Search for the cell housing the specified text and yield its (X, Y) center coordinate. 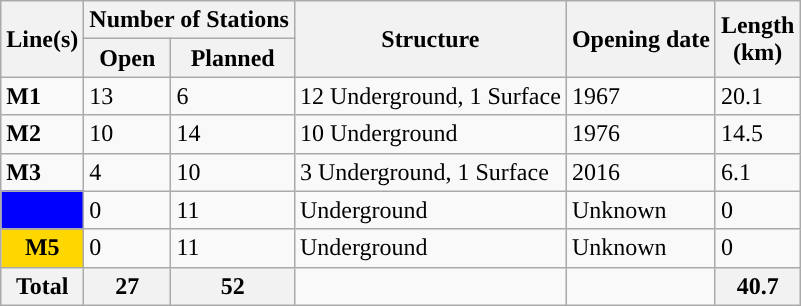
10 Underground (430, 134)
4 (128, 172)
Number of Stations (190, 20)
20.1 (757, 96)
52 (233, 286)
3 Underground, 1 Surface (430, 172)
6.1 (757, 172)
Open (128, 58)
1976 (640, 134)
Opening date (640, 39)
27 (128, 286)
M3 (42, 172)
Structure (430, 39)
2016 (640, 172)
14.5 (757, 134)
Planned (233, 58)
Total (42, 286)
6 (233, 96)
14 (233, 134)
Length(km) (757, 39)
1967 (640, 96)
40.7 (757, 286)
12 Underground, 1 Surface (430, 96)
M5 (42, 248)
M2 (42, 134)
Line(s) (42, 39)
M1 (42, 96)
13 (128, 96)
